Provide the (X, Y) coordinate of the cell's center where the given text is located.  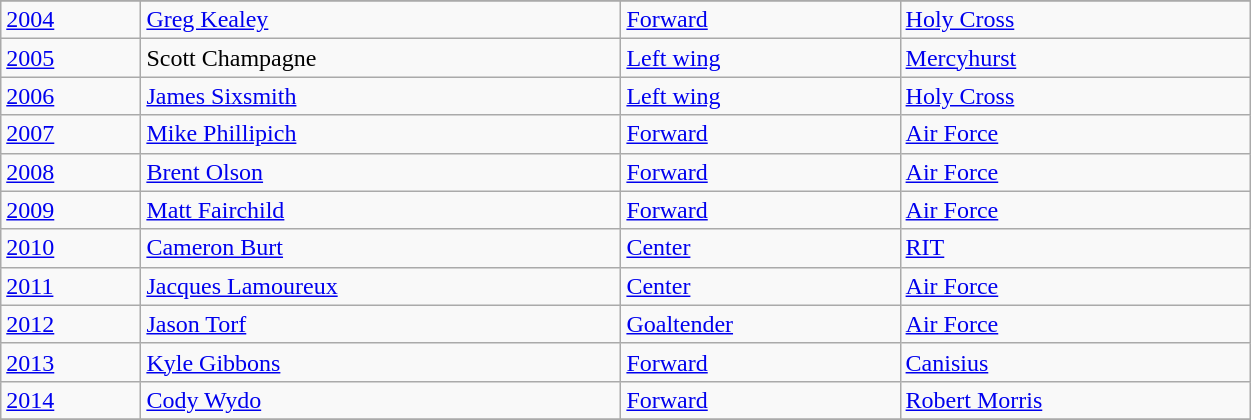
2004 (71, 20)
Canisius (1076, 362)
Matt Fairchild (381, 210)
Scott Champagne (381, 58)
2009 (71, 210)
2005 (71, 58)
Mercyhurst (1076, 58)
Mike Phillipich (381, 134)
Robert Morris (1076, 400)
Cody Wydo (381, 400)
2011 (71, 286)
2007 (71, 134)
RIT (1076, 248)
Jacques Lamoureux (381, 286)
Kyle Gibbons (381, 362)
2012 (71, 324)
James Sixsmith (381, 96)
2010 (71, 248)
Cameron Burt (381, 248)
2008 (71, 172)
2013 (71, 362)
2006 (71, 96)
Greg Kealey (381, 20)
2014 (71, 400)
Brent Olson (381, 172)
Goaltender (760, 324)
Jason Torf (381, 324)
